Locate the cell with the specified text and output its [X, Y] center coordinate. 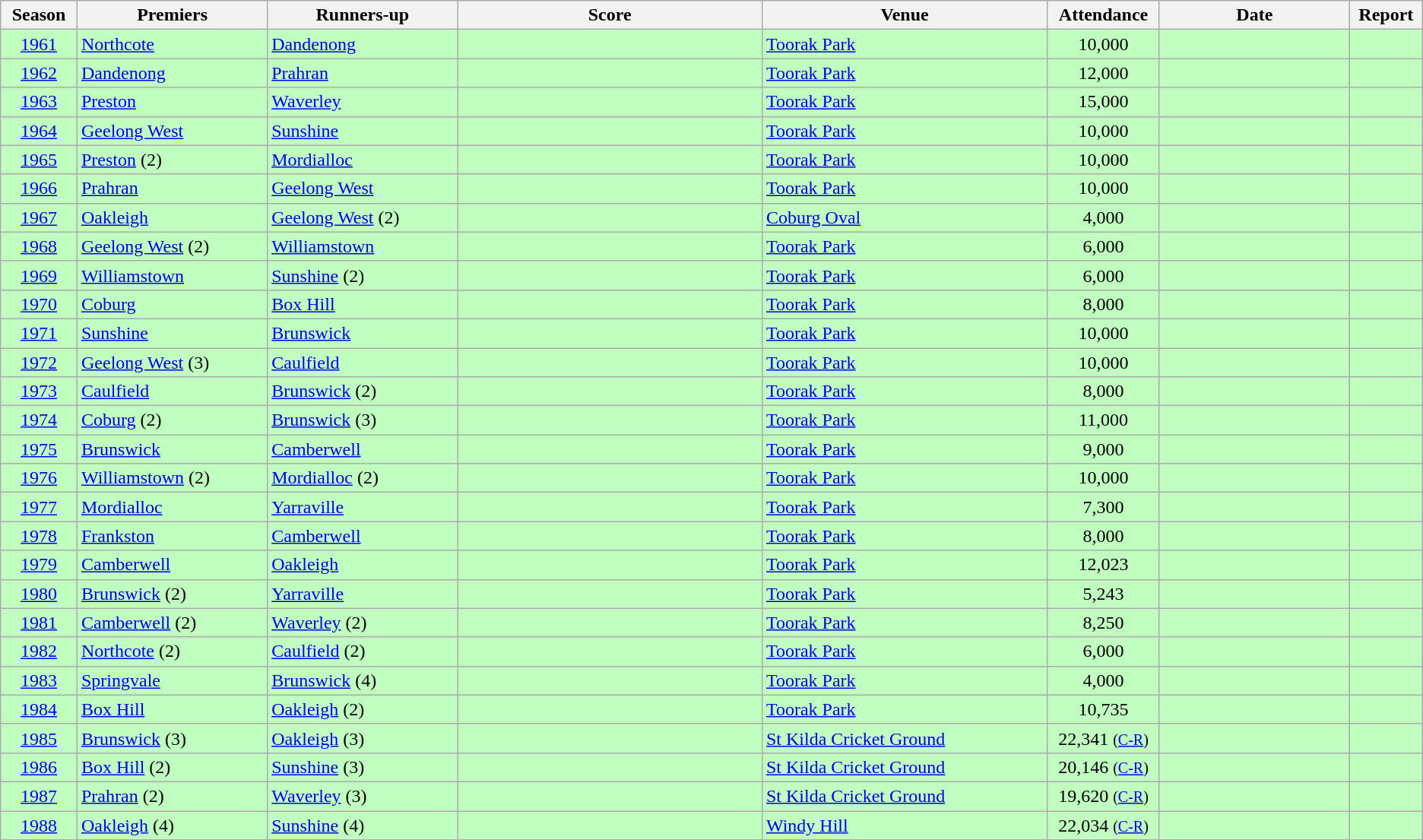
Camberwell (2) [172, 623]
1964 [40, 131]
15,000 [1104, 102]
Coburg [172, 304]
1981 [40, 623]
Sunshine (2) [363, 275]
Prahran (2) [172, 796]
1973 [40, 391]
Windy Hill [905, 825]
Sunshine (4) [363, 825]
1972 [40, 363]
Oakleigh (3) [363, 738]
1968 [40, 246]
1977 [40, 507]
Oakleigh (2) [363, 709]
Runners-up [363, 15]
Date [1254, 15]
Oakleigh (4) [172, 825]
Waverley (3) [363, 796]
Waverley (2) [363, 623]
1971 [40, 333]
1974 [40, 420]
Attendance [1104, 15]
Mordialloc (2) [363, 478]
Brunswick (4) [363, 680]
Score [610, 15]
12,023 [1104, 565]
Williamstown (2) [172, 478]
Coburg Oval [905, 217]
Northcote (2) [172, 651]
1984 [40, 709]
1988 [40, 825]
1966 [40, 189]
Waverley [363, 102]
1982 [40, 651]
9,000 [1104, 449]
1979 [40, 565]
1976 [40, 478]
1987 [40, 796]
Sunshine (3) [363, 767]
Box Hill (2) [172, 767]
Geelong West (3) [172, 363]
Coburg (2) [172, 420]
1986 [40, 767]
10,735 [1104, 709]
1970 [40, 304]
1962 [40, 73]
1965 [40, 160]
Frankston [172, 536]
1963 [40, 102]
12,000 [1104, 73]
11,000 [1104, 420]
1978 [40, 536]
8,250 [1104, 623]
Springvale [172, 680]
Preston (2) [172, 160]
1980 [40, 594]
22,341 (C-R) [1104, 738]
Preston [172, 102]
1975 [40, 449]
1983 [40, 680]
Northcote [172, 44]
Report [1386, 15]
5,243 [1104, 594]
Venue [905, 15]
Season [40, 15]
19,620 (C-R) [1104, 796]
1967 [40, 217]
1985 [40, 738]
22,034 (C-R) [1104, 825]
7,300 [1104, 507]
1969 [40, 275]
1961 [40, 44]
Caulfield (2) [363, 651]
Premiers [172, 15]
20,146 (C-R) [1104, 767]
